For the text-containing cell, return its midpoint in [x, y] coordinate format. 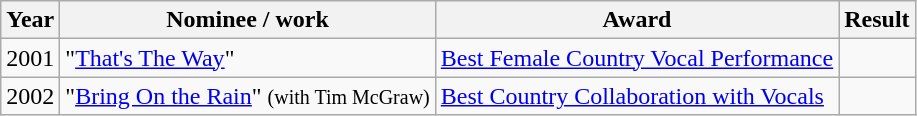
Result [877, 20]
2001 [30, 58]
"Bring On the Rain" (with Tim McGraw) [248, 96]
Nominee / work [248, 20]
Award [636, 20]
Year [30, 20]
Best Female Country Vocal Performance [636, 58]
2002 [30, 96]
Best Country Collaboration with Vocals [636, 96]
"That's The Way" [248, 58]
